Find where the given text appears and provide that cell's center as [x, y] coordinate. 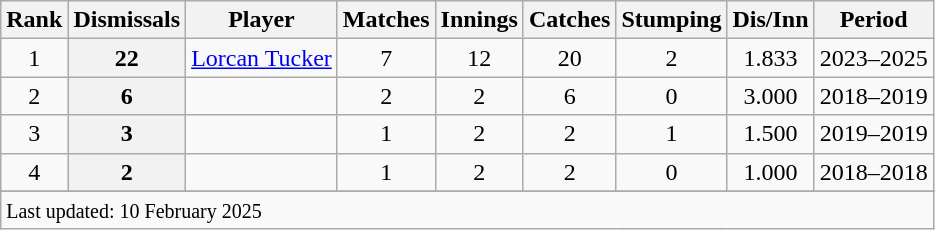
Dis/Inn [770, 20]
7 [386, 58]
Matches [386, 20]
4 [34, 172]
Lorcan Tucker [262, 58]
12 [479, 58]
2018–2019 [874, 96]
1.833 [770, 58]
20 [569, 58]
Dismissals [127, 20]
2019–2019 [874, 134]
1.000 [770, 172]
Player [262, 20]
2023–2025 [874, 58]
Stumping [672, 20]
22 [127, 58]
2018–2018 [874, 172]
Catches [569, 20]
Rank [34, 20]
Period [874, 20]
Innings [479, 20]
Last updated: 10 February 2025 [467, 210]
3.000 [770, 96]
1.500 [770, 134]
